Output the (x, y) coordinate of the center of the cell containing the given text.  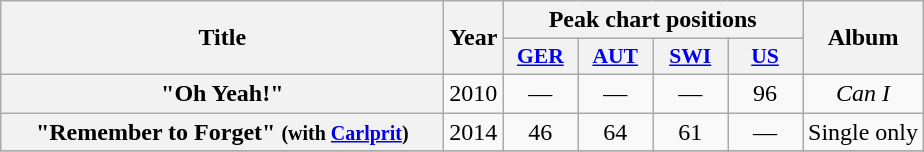
2010 (474, 93)
Peak chart positions (653, 20)
"Oh Yeah!" (222, 93)
Single only (862, 131)
Album (862, 38)
46 (540, 131)
GER (540, 57)
2014 (474, 131)
96 (766, 93)
Title (222, 38)
SWI (690, 57)
61 (690, 131)
64 (616, 131)
"Remember to Forget" (with Carlprit) (222, 131)
Can I (862, 93)
US (766, 57)
Year (474, 38)
AUT (616, 57)
